Capture the cell that displays the provided text and extract its [X, Y] central coordinate. 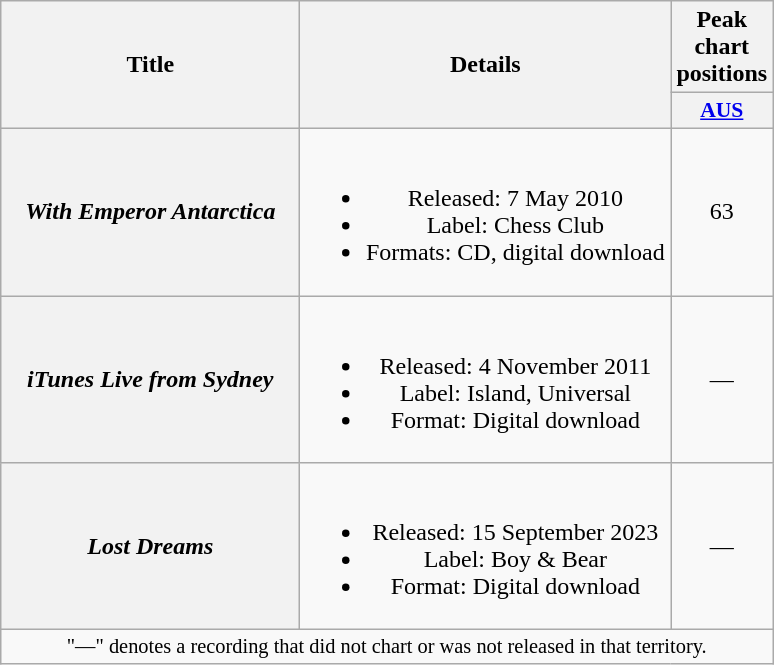
Released: 15 September 2023Label: Boy & BearFormat: Digital download [486, 546]
Title [150, 65]
Released: 7 May 2010Label: Chess ClubFormats: CD, digital download [486, 212]
iTunes Live from Sydney [150, 380]
Released: 4 November 2011Label: Island, UniversalFormat: Digital download [486, 380]
63 [722, 212]
"—" denotes a recording that did not chart or was not released in that territory. [387, 647]
With Emperor Antarctica [150, 212]
Details [486, 65]
Lost Dreams [150, 546]
Peak chart positions [722, 47]
AUS [722, 111]
